Return the (x, y) coordinate for the center point of the cell that contains the specified text.  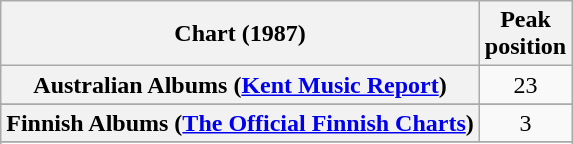
Australian Albums (Kent Music Report) (240, 85)
3 (525, 123)
Finnish Albums (The Official Finnish Charts) (240, 123)
Chart (1987) (240, 34)
23 (525, 85)
Peakposition (525, 34)
